Pinpoint the cell where the given text exists, returning its [X, Y] midpoint coordinate. 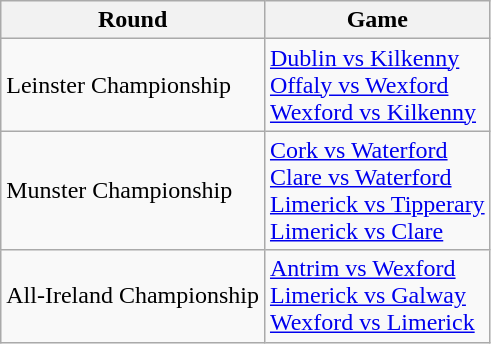
Round [133, 20]
Dublin vs Kilkenny Offaly vs Wexford Wexford vs Kilkenny [377, 85]
All-Ireland Championship [133, 296]
Antrim vs WexfordLimerick vs GalwayWexford vs Limerick [377, 296]
Leinster Championship [133, 85]
Game [377, 20]
Munster Championship [133, 190]
Cork vs Waterford Clare vs Waterford Limerick vs Tipperary Limerick vs Clare [377, 190]
